Return (x, y) of the center of cell containing provided text 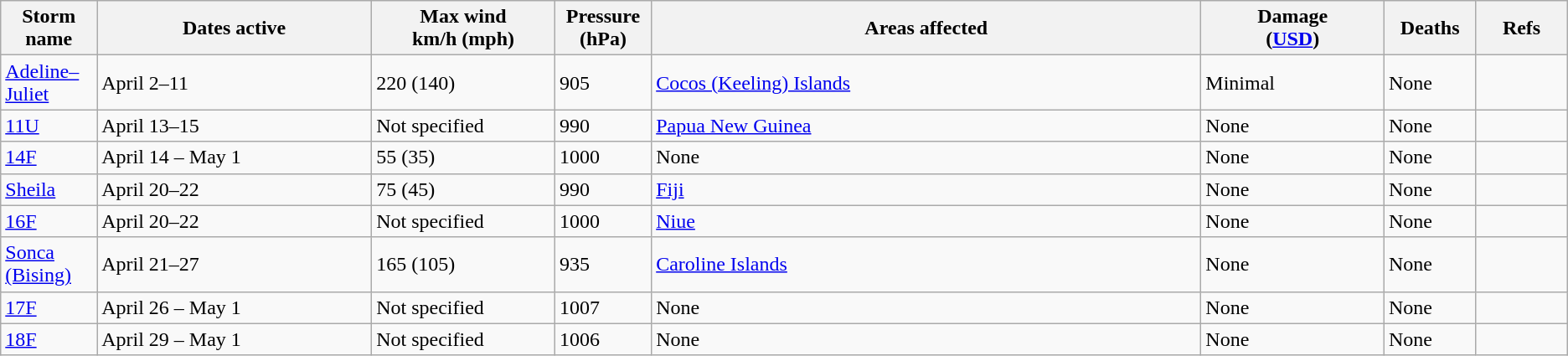
1006 (603, 339)
April 21–27 (235, 265)
75 (45) (464, 189)
Storm name (49, 28)
Caroline Islands (926, 265)
220 (140) (464, 82)
55 (35) (464, 157)
Dates active (235, 28)
Areas affected (926, 28)
Cocos (Keeling) Islands (926, 82)
Niue (926, 221)
11U (49, 126)
Sheila (49, 189)
Pressure(hPa) (603, 28)
Refs (1521, 28)
Fiji (926, 189)
April 14 – May 1 (235, 157)
905 (603, 82)
935 (603, 265)
1007 (603, 307)
April 29 – May 1 (235, 339)
April 13–15 (235, 126)
Max windkm/h (mph) (464, 28)
Sonca (Bising) (49, 265)
17F (49, 307)
18F (49, 339)
14F (49, 157)
Damage(USD) (1293, 28)
165 (105) (464, 265)
April 26 – May 1 (235, 307)
Adeline–Juliet (49, 82)
Minimal (1293, 82)
Papua New Guinea (926, 126)
April 2–11 (235, 82)
Deaths (1431, 28)
16F (49, 221)
